Extract the (x, y) coordinate from the center of the cell holding the provided text.  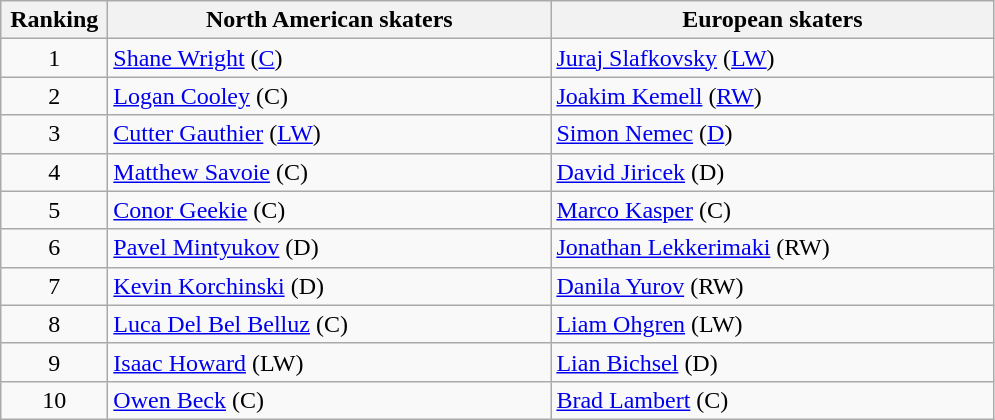
David Jiricek (D) (772, 172)
Lian Bichsel (D) (772, 362)
Matthew Savoie (C) (330, 172)
5 (54, 210)
Liam Ohgren (LW) (772, 324)
9 (54, 362)
3 (54, 134)
North American skaters (330, 20)
4 (54, 172)
Cutter Gauthier (LW) (330, 134)
2 (54, 96)
Ranking (54, 20)
8 (54, 324)
Jonathan Lekkerimaki (RW) (772, 248)
Danila Yurov (RW) (772, 286)
Brad Lambert (C) (772, 400)
Joakim Kemell (RW) (772, 96)
6 (54, 248)
Simon Nemec (D) (772, 134)
Logan Cooley (C) (330, 96)
European skaters (772, 20)
Owen Beck (C) (330, 400)
Shane Wright (C) (330, 58)
Conor Geekie (C) (330, 210)
1 (54, 58)
Juraj Slafkovsky (LW) (772, 58)
Kevin Korchinski (D) (330, 286)
7 (54, 286)
Marco Kasper (C) (772, 210)
Isaac Howard (LW) (330, 362)
10 (54, 400)
Luca Del Bel Belluz (C) (330, 324)
Pavel Mintyukov (D) (330, 248)
